Scan for the cell matching the given text and deliver its (X, Y) coordinate at center. 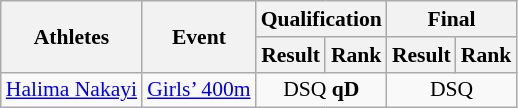
Event (198, 36)
DSQ (452, 90)
Qualification (322, 19)
Halima Nakayi (72, 90)
Girls’ 400m (198, 90)
Athletes (72, 36)
Final (452, 19)
DSQ qD (322, 90)
